Provide the [X, Y] coordinate of the cell's center where the given text is located.  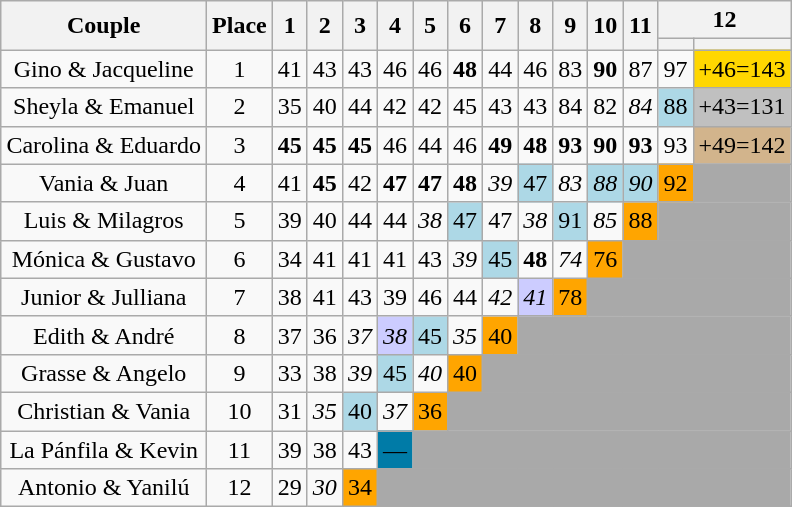
Antonio & Yanilú [104, 488]
Grasse & Angelo [104, 373]
Couple [104, 26]
— [394, 449]
Gino & Jacqueline [104, 69]
Edith & André [104, 335]
Junior & Julliana [104, 297]
76 [606, 259]
Place [240, 26]
92 [676, 183]
87 [640, 69]
82 [606, 107]
29 [290, 488]
74 [570, 259]
78 [570, 297]
49 [500, 145]
+49=142 [742, 145]
97 [676, 69]
Vania & Juan [104, 183]
La Pánfila & Kevin [104, 449]
Christian & Vania [104, 411]
31 [290, 411]
Sheyla & Emanuel [104, 107]
91 [570, 221]
Luis & Milagros [104, 221]
33 [290, 373]
+43=131 [742, 107]
Mónica & Gustavo [104, 259]
85 [606, 221]
Carolina & Eduardo [104, 145]
30 [324, 488]
+46=143 [742, 69]
